Locate the cell with the specified text and output its [X, Y] center coordinate. 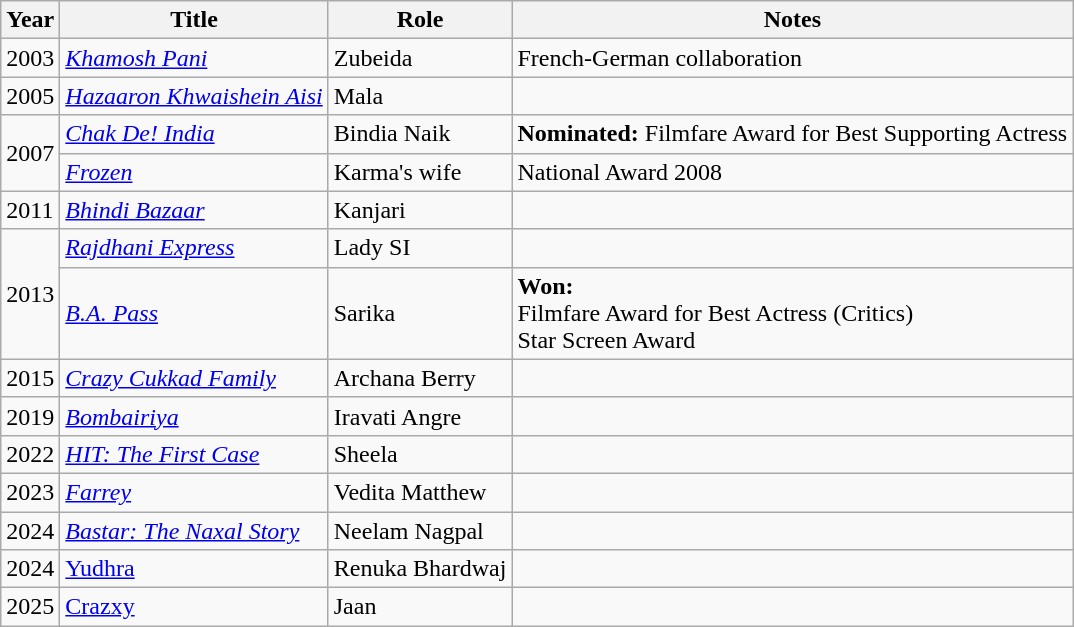
2005 [30, 96]
Kanjari [420, 210]
2025 [30, 607]
Sheela [420, 454]
2013 [30, 294]
Title [194, 20]
Zubeida [420, 58]
2015 [30, 378]
Sarika [420, 313]
Yudhra [194, 569]
HIT: The First Case [194, 454]
2023 [30, 492]
Won: Filmfare Award for Best Actress (Critics) Star Screen Award [792, 313]
Notes [792, 20]
Frozen [194, 172]
Bombairiya [194, 416]
2011 [30, 210]
Role [420, 20]
Archana Berry [420, 378]
Mala [420, 96]
Khamosh Pani [194, 58]
Hazaaron Khwaishein Aisi [194, 96]
Lady SI [420, 248]
Crazy Cukkad Family [194, 378]
Farrey [194, 492]
Karma's wife [420, 172]
Chak De! India [194, 134]
French-German collaboration [792, 58]
2003 [30, 58]
B.A. Pass [194, 313]
Nominated: Filmfare Award for Best Supporting Actress [792, 134]
Renuka Bhardwaj [420, 569]
2007 [30, 153]
Iravati Angre [420, 416]
Year [30, 20]
Jaan [420, 607]
Bastar: The Naxal Story [194, 531]
Rajdhani Express [194, 248]
Vedita Matthew [420, 492]
2019 [30, 416]
Crazxy [194, 607]
Neelam Nagpal [420, 531]
2022 [30, 454]
Bhindi Bazaar [194, 210]
National Award 2008 [792, 172]
Bindia Naik [420, 134]
